Scan for the cell matching the given text and deliver its (x, y) coordinate at center. 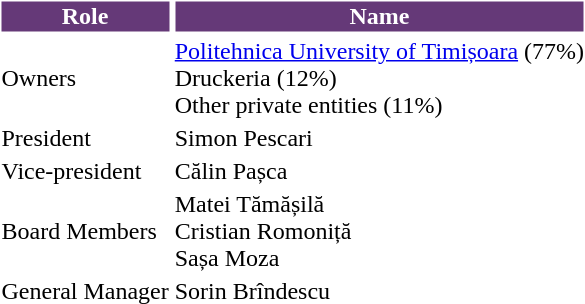
Board Members (85, 231)
Călin Pașca (379, 171)
Role (85, 16)
Politehnica University of Timișoara (77%) Druckeria (12%) Other private entities (11%) (379, 78)
Simon Pescari (379, 138)
Name (379, 16)
Owners (85, 78)
Matei Tămășilă Cristian Romoniță Sașa Moza (379, 231)
Vice-president (85, 171)
President (85, 138)
